For the text-containing cell, return its midpoint in (X, Y) coordinate format. 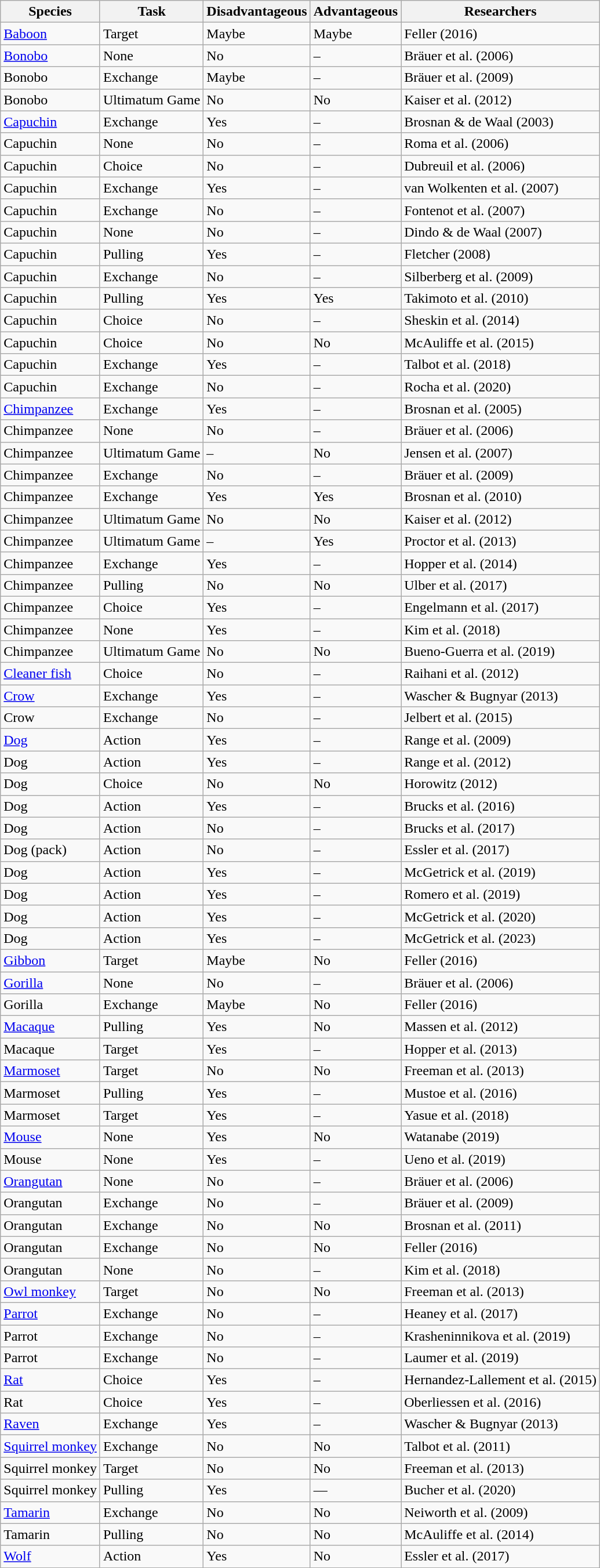
Fontenot et al. (2007) (501, 210)
Range et al. (2012) (501, 762)
McAuliffe et al. (2015) (501, 343)
Watanabe (2019) (501, 1137)
Ueno et al. (2019) (501, 1159)
Dog (pack) (50, 850)
Raven (50, 1424)
Neiworth et al. (2009) (501, 1512)
Baboon (50, 34)
Takimoto et al. (2010) (501, 299)
Species (50, 12)
Mustoe et al. (2016) (501, 1093)
Jelbert et al. (2015) (501, 718)
Cleaner fish (50, 674)
Hernandez-Lallement et al. (2015) (501, 1380)
McGetrick et al. (2020) (501, 916)
Fletcher (2008) (501, 254)
Sheskin et al. (2014) (501, 321)
McAuliffe et al. (2014) (501, 1534)
McGetrick et al. (2023) (501, 938)
Silberberg et al. (2009) (501, 277)
Disadvantageous (257, 12)
Talbot et al. (2011) (501, 1446)
Proctor et al. (2013) (501, 541)
Gibbon (50, 960)
Raihani et al. (2012) (501, 674)
Hopper et al. (2013) (501, 1049)
Hopper et al. (2014) (501, 563)
Rocha et al. (2020) (501, 387)
Heaney et al. (2017) (501, 1313)
Dubreuil et al. (2006) (501, 166)
Brosnan et al. (2010) (501, 497)
Laumer et al. (2019) (501, 1358)
Advantageous (355, 12)
Wolf (50, 1556)
Ulber et al. (2017) (501, 585)
Bucher et al. (2020) (501, 1490)
Oberliessen et al. (2016) (501, 1402)
Roma et al. (2006) (501, 144)
Owl monkey (50, 1291)
Task (151, 12)
Romero et al. (2019) (501, 894)
Talbot et al. (2018) (501, 365)
Horowitz (2012) (501, 784)
van Wolkenten et al. (2007) (501, 188)
McGetrick et al. (2019) (501, 872)
Brucks et al. (2017) (501, 828)
Dindo & de Waal (2007) (501, 232)
Bueno-Guerra et al. (2019) (501, 652)
Brosnan et al. (2005) (501, 409)
Massen et al. (2012) (501, 1027)
Brosnan & de Waal (2003) (501, 122)
Brosnan et al. (2011) (501, 1225)
Yasue et al. (2018) (501, 1115)
Range et al. (2009) (501, 740)
Brucks et al. (2016) (501, 806)
Krasheninnikova et al. (2019) (501, 1335)
— (355, 1490)
Engelmann et al. (2017) (501, 607)
Researchers (501, 12)
Jensen et al. (2007) (501, 453)
